For the text-containing cell, return its midpoint in [X, Y] coordinate format. 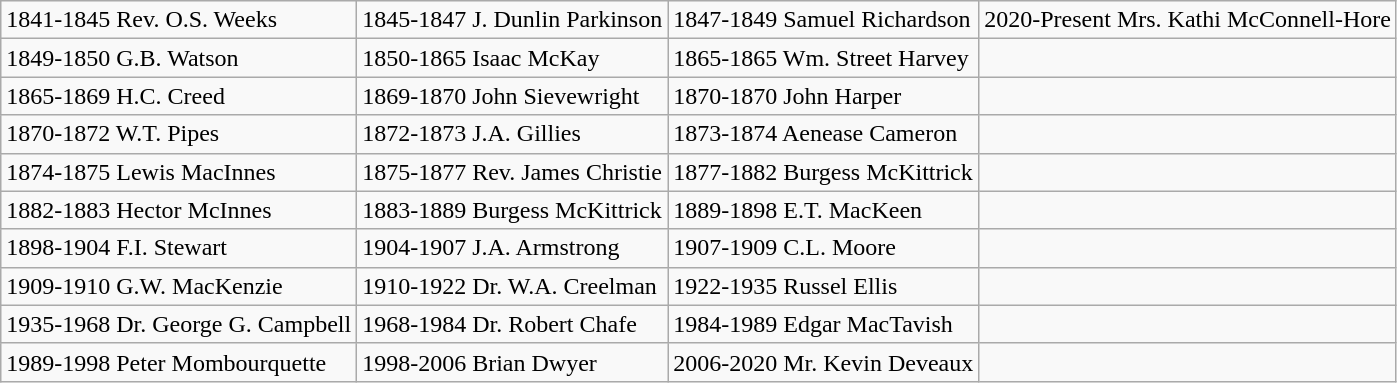
1935-1968 Dr. George G. Campbell [179, 324]
1898-1904 F.I. Stewart [179, 248]
1907-1909 C.L. Moore [824, 248]
1865-1869 H.C. Creed [179, 96]
1870-1872 W.T. Pipes [179, 134]
1870-1870 John Harper [824, 96]
1882-1883 Hector McInnes [179, 210]
2020-Present Mrs. Kathi McConnell-Hore [1188, 20]
1869-1870 John Sievewright [512, 96]
1984-1989 Edgar MacTavish [824, 324]
1875-1877 Rev. James Christie [512, 172]
1865-1865 Wm. Street Harvey [824, 58]
1873-1874 Aenease Cameron [824, 134]
1968-1984 Dr. Robert Chafe [512, 324]
1910-1922 Dr. W.A. Creelman [512, 286]
1904-1907 J.A. Armstrong [512, 248]
1841-1845 Rev. O.S. Weeks [179, 20]
1998-2006 Brian Dwyer [512, 362]
1872-1873 J.A. Gillies [512, 134]
1850-1865 Isaac McKay [512, 58]
2006-2020 Mr. Kevin Deveaux [824, 362]
1883-1889 Burgess McKittrick [512, 210]
1889-1898 E.T. MacKeen [824, 210]
1849-1850 G.B. Watson [179, 58]
1922-1935 Russel Ellis [824, 286]
1874-1875 Lewis MacInnes [179, 172]
1847-1849 Samuel Richardson [824, 20]
1909-1910 G.W. MacKenzie [179, 286]
1989-1998 Peter Mombourquette [179, 362]
1877-1882 Burgess McKittrick [824, 172]
1845-1847 J. Dunlin Parkinson [512, 20]
